Detect which cell encompasses the target text, then output its [X, Y] center coordinate. 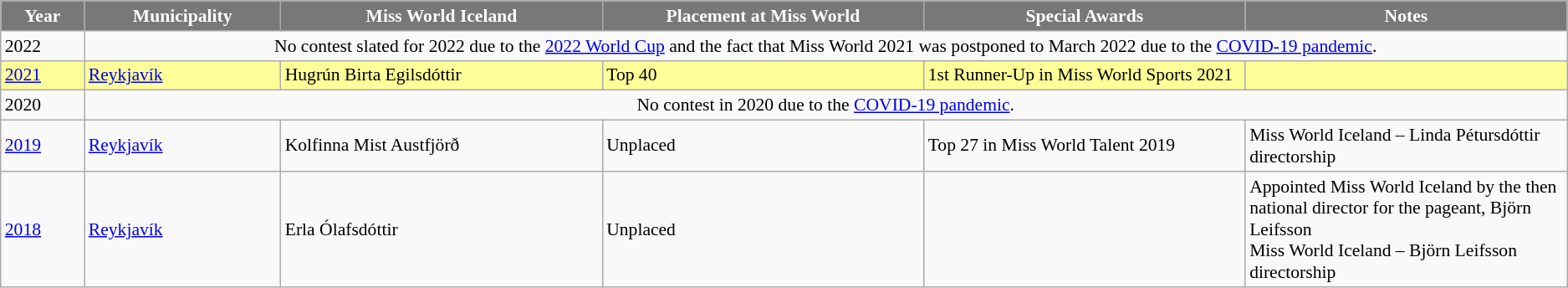
Year [43, 16]
No contest in 2020 due to the COVID-19 pandemic. [826, 105]
Placement at Miss World [763, 16]
Kolfinna Mist Austfjörð [442, 146]
2018 [43, 229]
Notes [1407, 16]
No contest slated for 2022 due to the 2022 World Cup and the fact that Miss World 2021 was postponed to March 2022 due to the COVID-19 pandemic. [826, 46]
2021 [43, 75]
2020 [43, 105]
Top 27 in Miss World Talent 2019 [1085, 146]
1st Runner-Up in Miss World Sports 2021 [1085, 75]
Hugrún Birta Egilsdóttir [442, 75]
Miss World Iceland [442, 16]
Miss World Iceland – Linda Pétursdóttir directorship [1407, 146]
2022 [43, 46]
Municipality [182, 16]
2019 [43, 146]
Erla Ólafsdóttir [442, 229]
Special Awards [1085, 16]
Top 40 [763, 75]
Appointed Miss World Iceland by the then national director for the pageant, Björn LeifssonMiss World Iceland – Björn Leifsson directorship [1407, 229]
